Capture the cell that displays the provided text and extract its [x, y] central coordinate. 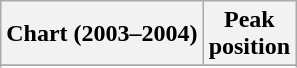
Chart (2003–2004) [102, 34]
Peakposition [249, 34]
